Provide the [x, y] coordinate of the cell's center where the given text is located.  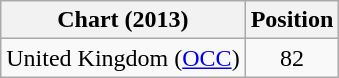
Chart (2013) [123, 20]
82 [292, 58]
United Kingdom (OCC) [123, 58]
Position [292, 20]
